Pinpoint the cell where the given text exists, returning its (x, y) midpoint coordinate. 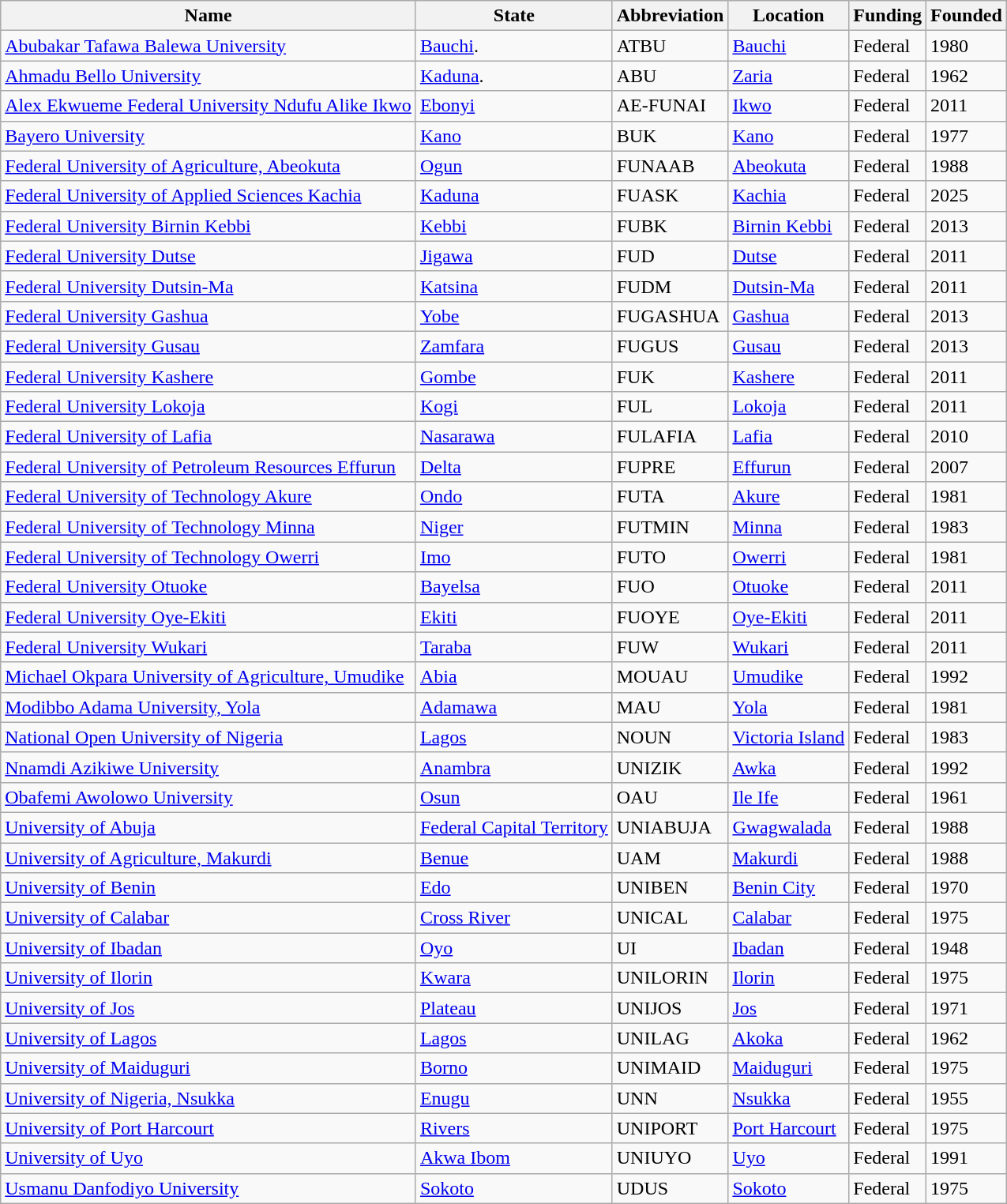
FUTA (670, 497)
1971 (967, 1008)
Kashere (788, 377)
UNIBEN (670, 888)
BUK (670, 136)
Location (788, 16)
Ikwo (788, 106)
UNIPORT (670, 1128)
Owerri (788, 557)
FUW (670, 647)
Federal University Birnin Kebbi (209, 226)
Modibbo Adama University, Yola (209, 707)
UNILAG (670, 1038)
Makurdi (788, 857)
Nnamdi Azikiwe University (209, 767)
UI (670, 948)
University of Abuja (209, 827)
Gusau (788, 346)
Funding (888, 16)
2007 (967, 467)
Otuoke (788, 587)
University of Calabar (209, 918)
Kaduna (513, 196)
Founded (967, 16)
UNIABUJA (670, 827)
Dutse (788, 256)
Katsina (513, 286)
Osun (513, 797)
Enugu (513, 1098)
1970 (967, 888)
Lokoja (788, 407)
Akwa Ibom (513, 1158)
FUASK (670, 196)
Maiduguri (788, 1068)
Ahmadu Bello University (209, 76)
UNN (670, 1098)
Ibadan (788, 948)
Federal University Lokoja (209, 407)
Taraba (513, 647)
Oye-Ekiti (788, 617)
FUTO (670, 557)
Edo (513, 888)
Alex Ekwueme Federal University Ndufu Alike Ikwo (209, 106)
Zaria (788, 76)
Abubakar Tafawa Balewa University (209, 46)
UNIJOS (670, 1008)
University of Port Harcourt (209, 1128)
University of Maiduguri (209, 1068)
National Open University of Nigeria (209, 737)
Kebbi (513, 226)
Name (209, 16)
University of Nigeria, Nsukka (209, 1098)
FUK (670, 377)
1980 (967, 46)
OAU (670, 797)
Abeokuta (788, 166)
1991 (967, 1158)
Yola (788, 707)
Michael Okpara University of Agriculture, Umudike (209, 677)
Awka (788, 767)
1961 (967, 797)
Abia (513, 677)
Federal University Dutsin-Ma (209, 286)
Federal University of Technology Minna (209, 527)
1955 (967, 1098)
NOUN (670, 737)
FUDM (670, 286)
Abbreviation (670, 16)
Imo (513, 557)
FUPRE (670, 467)
Bauchi (788, 46)
University of Ibadan (209, 948)
FUOYE (670, 617)
Calabar (788, 918)
UNICAL (670, 918)
Bayero University (209, 136)
University of Uyo (209, 1158)
Ogun (513, 166)
Gombe (513, 377)
University of Jos (209, 1008)
Jos (788, 1008)
UNIZIK (670, 767)
Obafemi Awolowo University (209, 797)
Federal University of Lafia (209, 437)
University of Lagos (209, 1038)
Yobe (513, 316)
Gashua (788, 316)
Oyo (513, 948)
Nsukka (788, 1098)
FUO (670, 587)
ATBU (670, 46)
UNIUYO (670, 1158)
Birnin Kebbi (788, 226)
Kwara (513, 978)
Ile Ife (788, 797)
Cross River (513, 918)
Federal University of Technology Owerri (209, 557)
Federal University Oye-Ekiti (209, 617)
Kaduna. (513, 76)
AE-FUNAI (670, 106)
Federal University of Petroleum Resources Effurun (209, 467)
Dutsin-Ma (788, 286)
Akure (788, 497)
Plateau (513, 1008)
ABU (670, 76)
FUGUS (670, 346)
Port Harcourt (788, 1128)
FUBK (670, 226)
FULAFIA (670, 437)
Federal University of Agriculture, Abeokuta (209, 166)
Benin City (788, 888)
University of Ilorin (209, 978)
Usmanu Danfodiyo University (209, 1188)
UNILORIN (670, 978)
Federal University of Technology Akure (209, 497)
Federal Capital Territory (513, 827)
MAU (670, 707)
Niger (513, 527)
Gwagwalada (788, 827)
Federal University Gusau (209, 346)
Wukari (788, 647)
Federal University of Applied Sciences Kachia (209, 196)
Bauchi. (513, 46)
Victoria Island (788, 737)
Rivers (513, 1128)
FUL (670, 407)
University of Benin (209, 888)
FUNAAB (670, 166)
Federal University Dutse (209, 256)
FUD (670, 256)
FUTMIN (670, 527)
Effurun (788, 467)
UNIMAID (670, 1068)
Ebonyi (513, 106)
State (513, 16)
UAM (670, 857)
Federal University Otuoke (209, 587)
Delta (513, 467)
Jigawa (513, 256)
Federal University Gashua (209, 316)
Minna (788, 527)
Akoka (788, 1038)
1948 (967, 948)
2010 (967, 437)
Zamfara (513, 346)
1977 (967, 136)
Lafia (788, 437)
Federal University Kashere (209, 377)
Bayelsa (513, 587)
University of Agriculture, Makurdi (209, 857)
Borno (513, 1068)
FUGASHUA (670, 316)
Federal University Wukari (209, 647)
2025 (967, 196)
Benue (513, 857)
Ilorin (788, 978)
UDUS (670, 1188)
Adamawa (513, 707)
MOUAU (670, 677)
Kogi (513, 407)
Umudike (788, 677)
Kachia (788, 196)
Uyo (788, 1158)
Ondo (513, 497)
Ekiti (513, 617)
Anambra (513, 767)
Nasarawa (513, 437)
